Scan for the cell matching the given text and deliver its [x, y] coordinate at center. 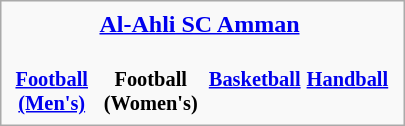
Al-Ahli SC Amman [199, 24]
Football (Women's) [150, 80]
Football (Men's) [52, 80]
Handball [348, 80]
Basketball [254, 80]
